Extract the [X, Y] coordinate from the center of the cell holding the provided text.  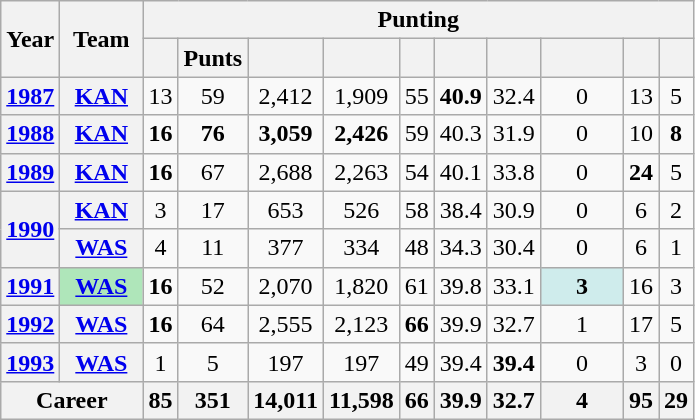
11 [213, 248]
1,909 [361, 96]
1987 [30, 96]
67 [213, 172]
653 [286, 210]
40.3 [460, 134]
8 [676, 134]
14,011 [286, 400]
39.8 [460, 286]
30.9 [514, 210]
2 [676, 210]
76 [213, 134]
55 [416, 96]
1988 [30, 134]
34.3 [460, 248]
2,070 [286, 286]
Punting [418, 20]
2,123 [361, 324]
52 [213, 286]
31.9 [514, 134]
95 [640, 400]
1989 [30, 172]
Team [102, 39]
Punts [213, 58]
61 [416, 286]
85 [160, 400]
40.9 [460, 96]
58 [416, 210]
1991 [30, 286]
29 [676, 400]
377 [286, 248]
351 [213, 400]
2,688 [286, 172]
64 [213, 324]
38.4 [460, 210]
1992 [30, 324]
1,820 [361, 286]
40.1 [460, 172]
48 [416, 248]
49 [416, 362]
10 [640, 134]
2,263 [361, 172]
526 [361, 210]
33.1 [514, 286]
1990 [30, 229]
1993 [30, 362]
334 [361, 248]
11,598 [361, 400]
33.8 [514, 172]
54 [416, 172]
30.4 [514, 248]
24 [640, 172]
2,555 [286, 324]
3,059 [286, 134]
2,412 [286, 96]
2,426 [361, 134]
32.4 [514, 96]
Career [72, 400]
Year [30, 39]
